Scan for the cell matching the given text and deliver its [X, Y] coordinate at center. 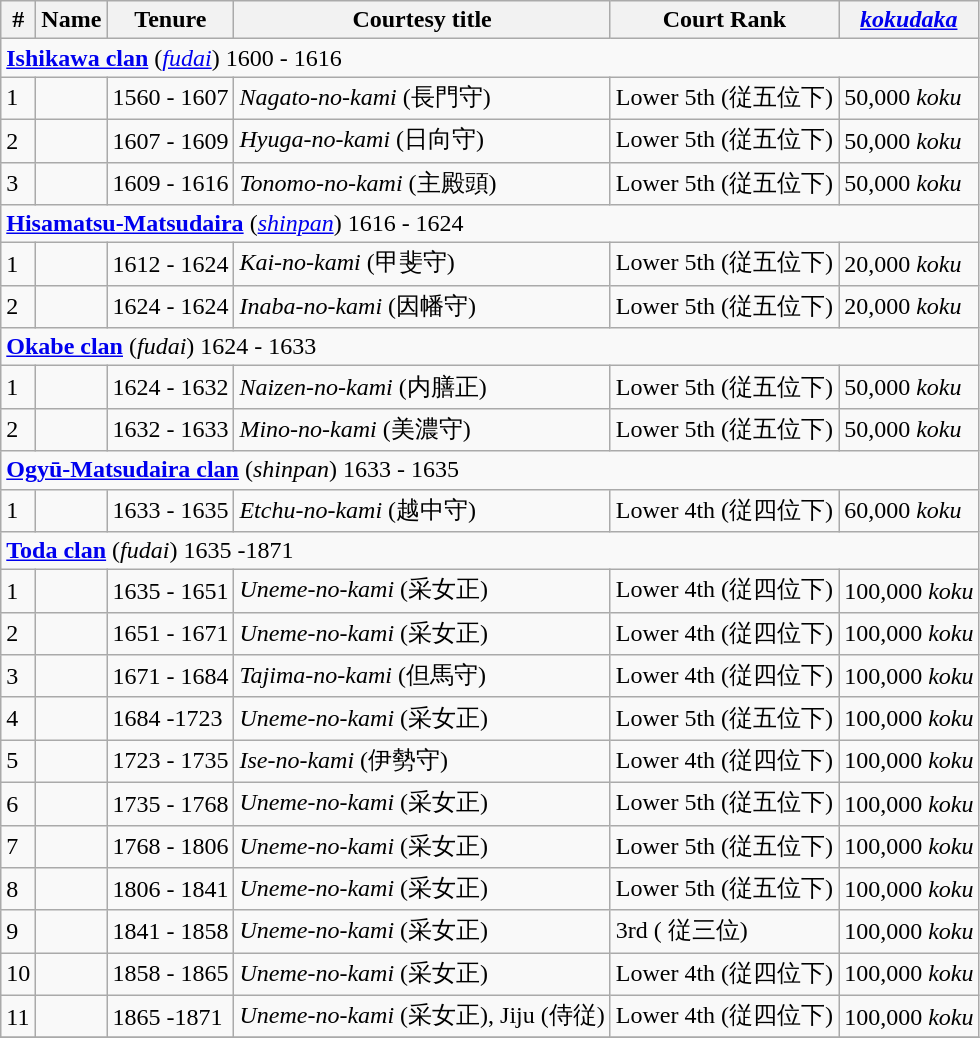
kokudaka [909, 20]
Ishikawa clan (fudai) 1600 - 1616 [490, 58]
1632 - 1633 [170, 430]
1684 -1723 [170, 718]
4 [18, 718]
1723 - 1735 [170, 762]
Hyuga-no-kami (日向守) [422, 140]
11 [18, 1016]
1841 - 1858 [170, 932]
60,000 koku [909, 510]
1624 - 1632 [170, 388]
Inaba-no-kami (因幡守) [422, 306]
1768 - 1806 [170, 846]
9 [18, 932]
1806 - 1841 [170, 890]
3rd ( 従三位) [724, 932]
1671 - 1684 [170, 676]
1865 -1871 [170, 1016]
Tenure [170, 20]
6 [18, 804]
1612 - 1624 [170, 264]
Kai-no-kami (甲斐守) [422, 264]
Naizen-no-kami (内膳正) [422, 388]
1651 - 1671 [170, 634]
1560 - 1607 [170, 98]
Etchu-no-kami (越中守) [422, 510]
# [18, 20]
Toda clan (fudai) 1635 -1871 [490, 551]
Name [72, 20]
Nagato-no-kami (長門守) [422, 98]
8 [18, 890]
1635 - 1651 [170, 592]
1624 - 1624 [170, 306]
Okabe clan (fudai) 1624 - 1633 [490, 347]
1858 - 1865 [170, 974]
10 [18, 974]
Courtesy title [422, 20]
7 [18, 846]
Tajima-no-kami (但馬守) [422, 676]
Ise-no-kami (伊勢守) [422, 762]
1735 - 1768 [170, 804]
5 [18, 762]
Tonomo-no-kami (主殿頭) [422, 184]
1609 - 1616 [170, 184]
1633 - 1635 [170, 510]
Court Rank [724, 20]
Uneme-no-kami (采女正), Jiju (侍従) [422, 1016]
1607 - 1609 [170, 140]
Hisamatsu-Matsudaira (shinpan) 1616 - 1624 [490, 224]
Ogyū-Matsudaira clan (shinpan) 1633 - 1635 [490, 470]
Mino-no-kami (美濃守) [422, 430]
